Capture the cell that displays the provided text and extract its (x, y) central coordinate. 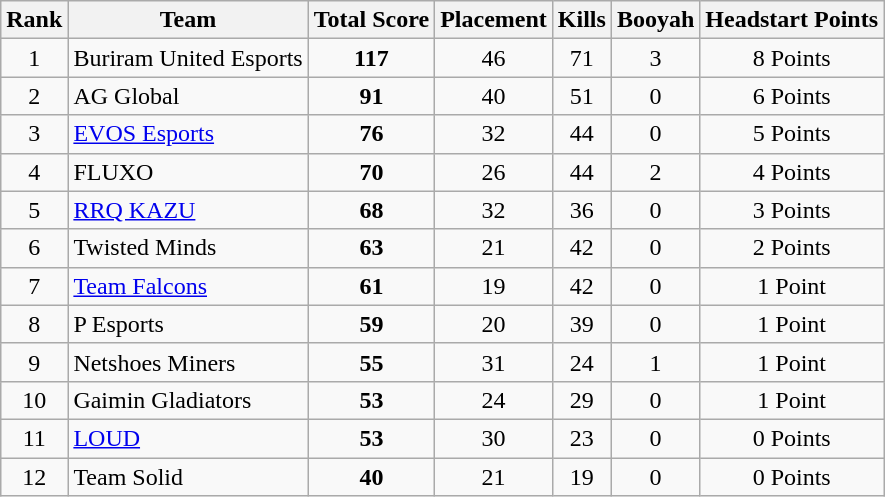
46 (494, 58)
EVOS Esports (188, 134)
11 (34, 438)
Team (188, 20)
Headstart Points (792, 20)
39 (582, 324)
6 Points (792, 96)
76 (371, 134)
7 (34, 286)
61 (371, 286)
Booyah (655, 20)
3 Points (792, 210)
5 (34, 210)
P Esports (188, 324)
9 (34, 362)
Netshoes Miners (188, 362)
23 (582, 438)
Rank (34, 20)
Gaimin Gladiators (188, 400)
10 (34, 400)
26 (494, 172)
12 (34, 477)
8 (34, 324)
Twisted Minds (188, 248)
2 Points (792, 248)
8 Points (792, 58)
29 (582, 400)
59 (371, 324)
RRQ KAZU (188, 210)
AG Global (188, 96)
71 (582, 58)
Total Score (371, 20)
68 (371, 210)
70 (371, 172)
20 (494, 324)
36 (582, 210)
LOUD (188, 438)
30 (494, 438)
31 (494, 362)
4 (34, 172)
Kills (582, 20)
117 (371, 58)
Team Falcons (188, 286)
5 Points (792, 134)
6 (34, 248)
Buriram United Esports (188, 58)
FLUXO (188, 172)
4 Points (792, 172)
63 (371, 248)
51 (582, 96)
Team Solid (188, 477)
55 (371, 362)
Placement (494, 20)
91 (371, 96)
